Search for the cell housing the specified text and yield its [x, y] center coordinate. 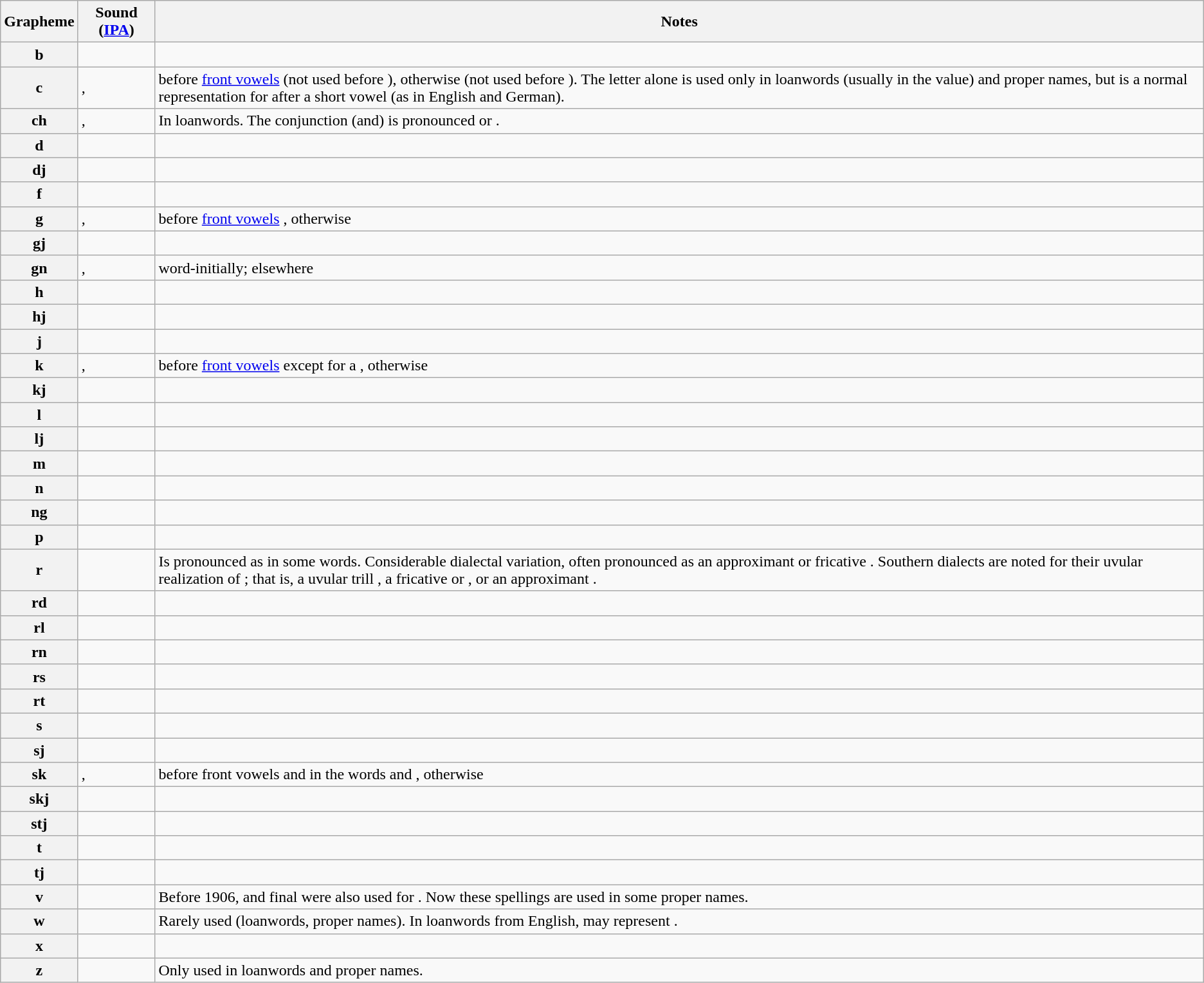
skj [39, 799]
l [39, 415]
ch [39, 121]
rs [39, 676]
dj [39, 170]
lj [39, 439]
n [39, 488]
v [39, 897]
rn [39, 652]
b [39, 55]
h [39, 292]
z [39, 970]
word-initially; elsewhere [679, 267]
hj [39, 316]
sk [39, 775]
r [39, 570]
d [39, 145]
rd [39, 603]
In loanwords. The conjunction (and) is pronounced or . [679, 121]
rt [39, 701]
gj [39, 243]
before front vowels except for a , otherwise [679, 366]
k [39, 366]
before front vowels and in the words and , otherwise [679, 775]
Only used in loanwords and proper names. [679, 970]
sj [39, 750]
ng [39, 512]
x [39, 946]
Before 1906, and final were also used for . Now these spellings are used in some proper names. [679, 897]
Notes [679, 22]
before front vowels , otherwise [679, 219]
t [39, 848]
stj [39, 824]
kj [39, 390]
Rarely used (loanwords, proper names). In loanwords from English, may represent . [679, 921]
m [39, 464]
w [39, 921]
tj [39, 872]
Sound (IPA) [116, 22]
p [39, 537]
s [39, 725]
Grapheme [39, 22]
c [39, 87]
f [39, 194]
gn [39, 267]
g [39, 219]
j [39, 341]
rl [39, 627]
